Search for the cell housing the specified text and yield its (X, Y) center coordinate. 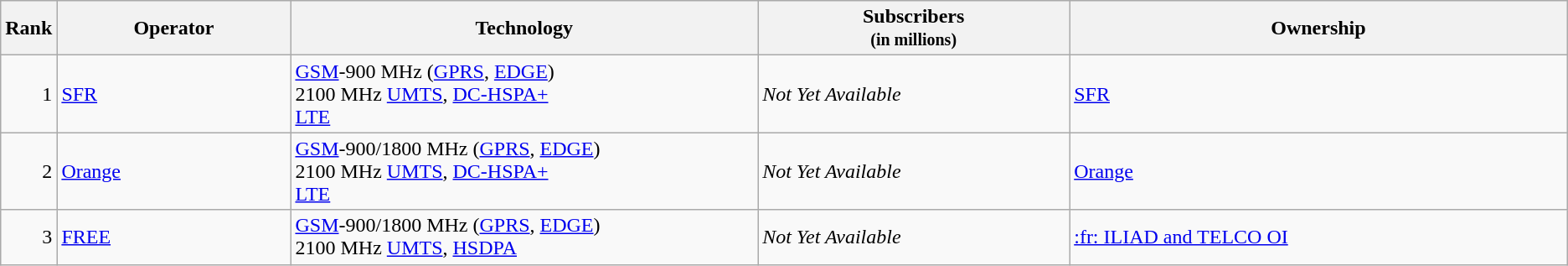
Operator (174, 29)
GSM-900/1800 MHz (GPRS, EDGE)2100 MHz UMTS, HSDPA (524, 237)
2 (28, 171)
Technology (524, 29)
GSM-900 MHz (GPRS, EDGE)2100 MHz UMTS, DC-HSPA+LTE (524, 94)
GSM-900/1800 MHz (GPRS, EDGE)2100 MHz UMTS, DC-HSPA+LTE (524, 171)
:fr: ILIAD and TELCO OI (1318, 237)
FREE (174, 237)
1 (28, 94)
Subscribers(in millions) (914, 29)
3 (28, 237)
Ownership (1318, 29)
Rank (28, 29)
